Extract the (x, y) coordinate from the center of the cell holding the provided text.  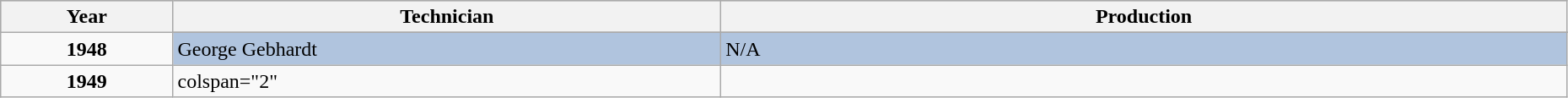
Year (87, 17)
1948 (87, 49)
1949 (87, 81)
Production (1144, 17)
N/A (1144, 49)
George Gebhardt (447, 49)
colspan="2" (447, 81)
Technician (447, 17)
